From the cell containing the given text, extract its center point as (X, Y) coordinate. 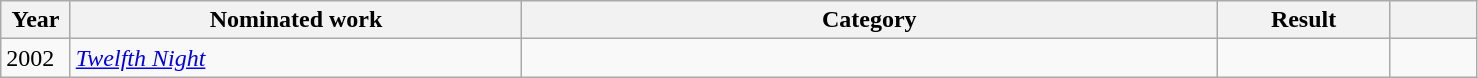
Nominated work (296, 20)
Year (36, 20)
2002 (36, 58)
Result (1304, 20)
Twelfth Night (296, 58)
Category (870, 20)
